Detect which cell encompasses the target text, then output its [x, y] center coordinate. 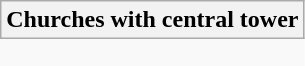
Churches with central tower [152, 20]
